Capture the cell that displays the provided text and extract its (x, y) central coordinate. 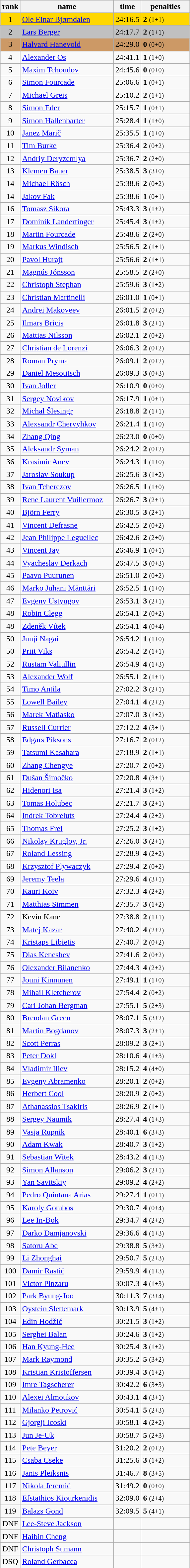
Tim Burke (67, 145)
29:50.7 (127, 1258)
Tomasz Sikora (67, 209)
26:54.9 (127, 664)
66 (10, 841)
Timo Antila (67, 689)
27:44.3 (127, 968)
Roland Lessing (67, 854)
26:53.1 (127, 601)
21 (10, 272)
24:29.0 (127, 45)
Milanko Petrović (67, 1410)
Hidenori Isa (67, 790)
Carl Johan Bergman (67, 1005)
8 (10, 108)
85 (10, 1081)
30:43.1 (127, 1397)
97 (10, 1233)
77 (10, 980)
86 (10, 1094)
name (67, 7)
93 (10, 1182)
27:04.1 (127, 702)
26:52.5 (127, 588)
Olexander Bilanenko (67, 968)
Jean Philippe Leguellec (67, 537)
Indrek Tobreluts (67, 816)
Jouni Kinnunen (67, 980)
Balazs Gond (67, 1511)
Simon Eder (67, 108)
Ivan Tcherezov (67, 487)
28:20.1 (127, 1081)
Janez Marič (67, 133)
119 (10, 1511)
Kauri Koiv (67, 891)
Oystein Slettemark (67, 1309)
Sergey Novikov (67, 399)
rank (10, 7)
Lee In-Bok (67, 1220)
Damir Rastić (67, 1271)
29:27.4 (127, 1195)
16 (10, 209)
25:56.6 (127, 259)
36 (10, 462)
7 (3+4) (165, 1296)
26:23.0 (127, 436)
58 (10, 740)
27:02.2 (127, 689)
Herbert Cool (67, 1094)
78 (10, 993)
Lars Berger (67, 32)
29:36.6 (127, 1233)
32:09.0 (127, 1498)
Sergey Naumik (67, 1119)
Edin Hodžić (67, 1321)
100 (10, 1271)
32 (10, 411)
Imre Tagscherer (67, 1385)
DSQ (10, 1561)
30:11.3 (127, 1296)
Björn Ferry (67, 512)
111 (10, 1410)
82 (10, 1043)
27:25.2 (127, 828)
92 (10, 1169)
25:59.6 (127, 285)
Scott Perras (67, 1043)
Zhang Chengye (67, 765)
Haibin Cheng (67, 1536)
Vincent Defrasne (67, 525)
Matthias Simmen (67, 904)
53 (10, 677)
Ilmārs Bricis (67, 323)
Han Kyung-Hee (67, 1346)
26:46.9 (127, 550)
87 (10, 1106)
22 (10, 285)
28:10.6 (127, 1056)
Jaroslav Soukup (67, 474)
27:41.6 (127, 955)
Aleksandr Syman (67, 449)
Lowell Bailey (67, 702)
30:58.1 (127, 1423)
61 (10, 778)
31:20.2 (127, 1448)
27:55.1 (127, 1005)
26:24.3 (127, 462)
penalties (165, 7)
30:42.2 (127, 1385)
41 (10, 525)
Marek Matiasko (67, 714)
Peter Dokl (67, 1056)
74 (10, 942)
4 (4+0) (165, 1068)
30:07.3 (127, 1283)
7 (10, 95)
81 (10, 1031)
Alexei Almoukov (67, 1397)
24 (10, 310)
19 (10, 247)
26:17.9 (127, 399)
26:18.8 (127, 411)
2 (10, 32)
113 (10, 1435)
27:18.9 (127, 752)
90 (10, 1144)
26:42.5 (127, 525)
Michael Rösch (67, 184)
28:07.3 (127, 1031)
Christian Martinelli (67, 297)
28:27.4 (127, 1119)
95 (10, 1208)
Evgeny Abramenko (67, 1081)
25:36.7 (127, 158)
27 (10, 348)
Krasimir Anev (67, 462)
65 (10, 828)
Kristian Kristoffersen (67, 1372)
27:21.7 (127, 803)
24:17.7 (127, 32)
29:06.2 (127, 1169)
25:48.6 (127, 234)
31:25.6 (127, 1460)
Tomas Holubec (67, 803)
38 (10, 487)
Russell Currier (67, 727)
29:34.7 (127, 1220)
26:25.6 (127, 474)
54 (10, 689)
Zdeněk Vítek (67, 626)
64 (10, 816)
44 (10, 563)
72 (10, 917)
28:40.1 (127, 1132)
109 (10, 1385)
Simon Hallenbarter (67, 120)
26:24.2 (127, 449)
Ole Einar Bjørndalen (67, 19)
69 (10, 879)
Jeremy Teela (67, 879)
Evgeny Ustyugov (67, 601)
1 (10, 19)
Yan Savitskiy (67, 1182)
27:24.4 (127, 816)
28:07.1 (127, 1018)
31:49.2 (127, 1486)
Rene Laurent Vuillermoz (67, 500)
Li Zhonghai (67, 1258)
Dominik Landertinger (67, 222)
116 (10, 1473)
26:01.8 (127, 323)
27:40.7 (127, 942)
103 (10, 1309)
Krzysztof Plywaczyk (67, 866)
Serghei Balan (67, 1334)
Andrei Makoveev (67, 310)
26:10.9 (127, 386)
118 (10, 1498)
40 (10, 512)
29:09.2 (127, 1182)
45 (10, 576)
26 (10, 335)
26:06.3 (127, 348)
98 (10, 1245)
25:28.4 (127, 120)
83 (10, 1056)
Csaba Cseke (67, 1460)
26:51.0 (127, 576)
34 (10, 436)
Pete Beyer (67, 1448)
Matej Kazar (67, 929)
Magnús Jónsson (67, 272)
56 (10, 714)
Adam Kwak (67, 1144)
26:26.7 (127, 500)
26:47.5 (127, 563)
108 (10, 1372)
Priit Viks (67, 651)
27:29.6 (127, 879)
84 (10, 1068)
Darko Damjanovski (67, 1233)
37 (10, 474)
Alexsandr Chervyhkov (67, 424)
25:43.3 (127, 209)
Simon Fourcade (67, 82)
10 (10, 133)
25:58.5 (127, 272)
Roman Pryma (67, 360)
63 (10, 803)
Victor Pinzaru (67, 1283)
30:58.7 (127, 1435)
110 (10, 1397)
Pavol Hurajt (67, 259)
Kristaps Libietis (67, 942)
Vyacheslav Derkach (67, 563)
30:21.5 (127, 1321)
Vasja Rupnik (67, 1132)
9 (10, 120)
27:54.4 (127, 993)
25:10.2 (127, 95)
70 (10, 891)
27:20.8 (127, 778)
28:40.7 (127, 1144)
25:56.5 (127, 247)
27:32.3 (127, 891)
99 (10, 1258)
Dias Keneshev (67, 955)
Martin Bogdanov (67, 1031)
27:38.8 (127, 917)
79 (10, 1005)
Christoph Stephan (67, 285)
Junji Nagai (67, 639)
Dušan Šimočko (67, 778)
30:54.1 (127, 1410)
115 (10, 1460)
17 (10, 222)
Pedro Quintana Arias (67, 1195)
Marko Juhani Mänttäri (67, 588)
Edgars Piksons (67, 740)
117 (10, 1486)
Jun Je-Uk (67, 1435)
Mihail Kletcherov (67, 993)
101 (10, 1283)
88 (10, 1119)
42 (10, 537)
Paavo Puurunen (67, 576)
91 (10, 1157)
6 (2+4) (165, 1498)
94 (10, 1195)
18 (10, 234)
26:30.5 (127, 512)
Christian de Lorenzi (67, 348)
26:55.1 (127, 677)
3 (10, 45)
Mark Raymond (67, 1359)
27:40.2 (127, 929)
11 (10, 145)
Nikolay Kruglov, Jr. (67, 841)
26:21.4 (127, 424)
Michael Greis (67, 95)
96 (10, 1220)
80 (10, 1018)
28:09.2 (127, 1043)
Vladimir Iliev (67, 1068)
27:28.9 (127, 854)
67 (10, 854)
114 (10, 1448)
24:45.6 (127, 70)
8 (3+5) (165, 1473)
Thomas Frei (67, 828)
Alexander Os (67, 57)
39 (10, 500)
32:09.5 (127, 1511)
46 (10, 588)
73 (10, 929)
Karoly Gombos (67, 1208)
30:13.9 (127, 1309)
30:35.2 (127, 1359)
26:09.3 (127, 373)
112 (10, 1423)
26:01.0 (127, 297)
26:26.5 (127, 487)
25:35.5 (127, 133)
Janis Pleiksnis (67, 1473)
75 (10, 955)
26:09.1 (127, 360)
Park Byung-Joo (67, 1296)
20 (10, 259)
29:30.7 (127, 1208)
24:41.1 (127, 57)
Satoru Abe (67, 1245)
25:38.5 (127, 171)
59 (10, 752)
Michal Šlesingr (67, 411)
30:25.4 (127, 1346)
27:07.0 (127, 714)
47 (10, 601)
27:12.2 (127, 727)
24:16.5 (127, 19)
4 (10, 57)
105 (10, 1334)
Simon Allanson (67, 1169)
89 (10, 1132)
Daniel Mesotitsch (67, 373)
30:39.4 (127, 1372)
13 (10, 171)
27:16.7 (127, 740)
71 (10, 904)
Tatsumi Kasahara (67, 752)
Gjorgji Icoski (67, 1423)
23 (10, 297)
29:59.9 (127, 1271)
Martin Fourcade (67, 234)
62 (10, 790)
29:38.8 (127, 1245)
25:45.4 (127, 222)
104 (10, 1321)
68 (10, 866)
107 (10, 1359)
12 (10, 158)
Sebastian Witek (67, 1157)
33 (10, 424)
Zhang Qing (67, 436)
Brendan Green (67, 1018)
26:42.6 (127, 537)
27:26.0 (127, 841)
28 (10, 360)
28:20.9 (127, 1094)
Andriy Deryzemlya (67, 158)
31 (10, 399)
Mattias Nilsson (67, 335)
Christoph Sumann (67, 1549)
25:15.7 (127, 108)
76 (10, 968)
6 (10, 82)
27:21.4 (127, 790)
Vincent Jay (67, 550)
25 (10, 323)
60 (10, 765)
Robin Clegg (67, 613)
3 (3+0) (165, 171)
Athanassios Tsakiris (67, 1106)
31:46.7 (127, 1473)
106 (10, 1346)
Alexander Wolf (67, 677)
35 (10, 449)
Maxim Tchoudov (67, 70)
27:29.4 (127, 866)
Halvard Hanevold (67, 45)
Kevin Kane (67, 917)
52 (10, 664)
57 (10, 727)
Klemen Bauer (67, 171)
27:20.7 (127, 765)
Nikola Jeremić (67, 1486)
time (127, 7)
55 (10, 702)
Lee-Steve Jackson (67, 1523)
26:01.5 (127, 310)
28:43.2 (127, 1157)
27:35.7 (127, 904)
26:02.1 (127, 335)
25:06.6 (127, 82)
28:26.9 (127, 1106)
28:15.2 (127, 1068)
Efstathios Kiourkenidis (67, 1498)
Roland Gerbacea (67, 1561)
102 (10, 1296)
5 (10, 70)
Ivan Joller (67, 386)
Rustam Valiullin (67, 664)
Markus Windisch (67, 247)
27:49.1 (127, 980)
Jakov Fak (67, 196)
43 (10, 550)
30:24.6 (127, 1334)
30 (10, 386)
25:36.4 (127, 145)
29 (10, 373)
